Extract the (x, y) coordinate from the center of the cell holding the provided text.  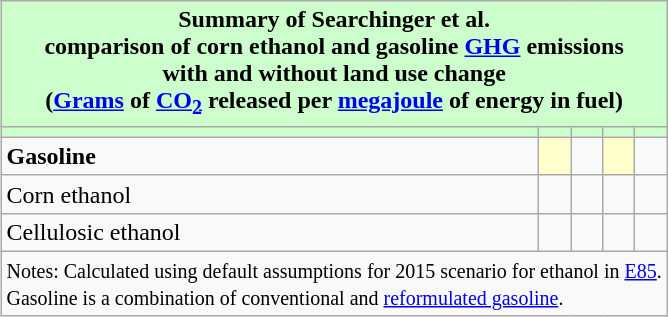
Corn ethanol (270, 194)
Notes: Calculated using default assumptions for 2015 scenario for ethanol in E85.Gasoline is a combination of conventional and reformulated gasoline. (334, 284)
Gasoline (270, 156)
Cellulosic ethanol (270, 232)
